Extract the (X, Y) coordinate from the center of the cell holding the provided text.  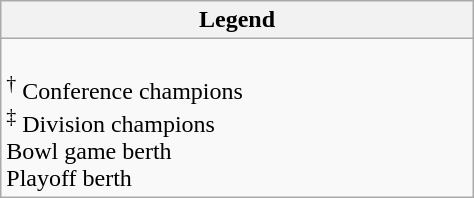
Legend (237, 20)
† Conference champions ‡ Division champions Bowl game berth Playoff berth (237, 118)
